Locate the cell with the specified text and output its (x, y) center coordinate. 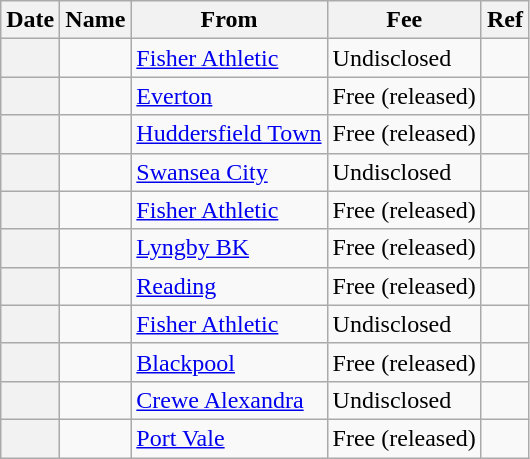
Crewe Alexandra (229, 400)
From (229, 20)
Everton (229, 96)
Reading (229, 286)
Huddersfield Town (229, 134)
Blackpool (229, 362)
Ref (504, 20)
Date (30, 20)
Fee (404, 20)
Port Vale (229, 438)
Swansea City (229, 172)
Lyngby BK (229, 248)
Name (96, 20)
